Pinpoint the cell where the given text exists, returning its [x, y] midpoint coordinate. 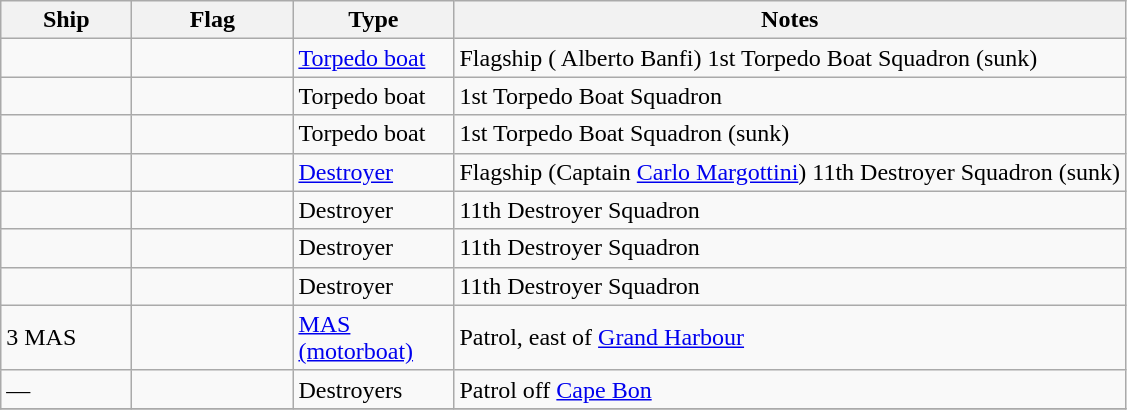
1st Torpedo Boat Squadron [790, 96]
Destroyers [374, 389]
Ship [66, 20]
Type [374, 20]
Patrol off Cape Bon [790, 389]
Patrol, east of Grand Harbour [790, 338]
MAS (motorboat) [374, 338]
— [66, 389]
1st Torpedo Boat Squadron (sunk) [790, 134]
Flag [212, 20]
Notes [790, 20]
Flagship ( Alberto Banfi) 1st Torpedo Boat Squadron (sunk) [790, 58]
Flagship (Captain Carlo Margottini) 11th Destroyer Squadron (sunk) [790, 172]
3 MAS [66, 338]
